Determine the [X, Y] coordinate at the center of the cell enclosing the given text.  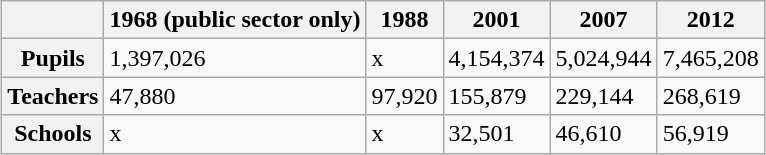
47,880 [235, 96]
1968 (public sector only) [235, 20]
1,397,026 [235, 58]
97,920 [404, 96]
7,465,208 [710, 58]
32,501 [496, 134]
155,879 [496, 96]
Schools [53, 134]
2007 [604, 20]
46,610 [604, 134]
2012 [710, 20]
2001 [496, 20]
56,919 [710, 134]
4,154,374 [496, 58]
229,144 [604, 96]
Pupils [53, 58]
Teachers [53, 96]
268,619 [710, 96]
5,024,944 [604, 58]
1988 [404, 20]
